Detect which cell encompasses the target text, then output its [x, y] center coordinate. 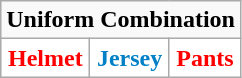
Helmet [46, 58]
Pants [204, 58]
Uniform Combination [121, 20]
Jersey [130, 58]
